Return (X, Y) of the center of cell containing provided text 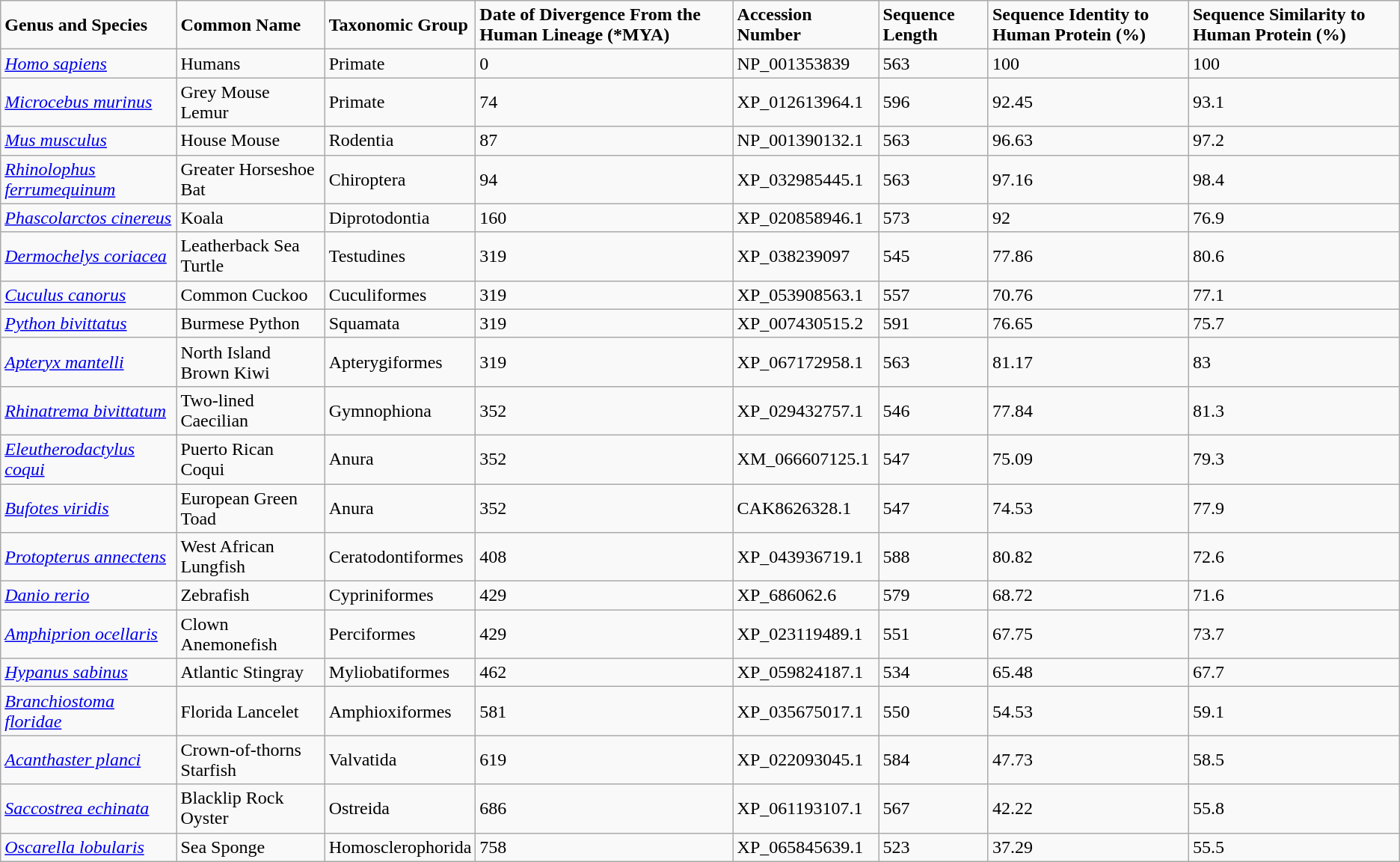
546 (933, 410)
93.1 (1294, 102)
Koala (251, 218)
54.53 (1088, 711)
Sequence Length (933, 25)
Gymnophiona (400, 410)
House Mouse (251, 141)
Branchiostoma floridae (88, 711)
551 (933, 635)
581 (604, 711)
55.5 (1294, 847)
Atlantic Stingray (251, 673)
67.75 (1088, 635)
Cypriniformes (400, 596)
Homo sapiens (88, 64)
534 (933, 673)
XP_022093045.1 (806, 760)
Rhinatrema bivittatum (88, 410)
Chiroptera (400, 180)
Squamata (400, 323)
Apterygiformes (400, 362)
557 (933, 295)
Amphiprion ocellaris (88, 635)
81.17 (1088, 362)
97.16 (1088, 180)
545 (933, 256)
77.1 (1294, 295)
Grey Mouse Lemur (251, 102)
XP_686062.6 (806, 596)
55.8 (1294, 808)
77.9 (1294, 507)
XP_023119489.1 (806, 635)
Sequence Identity to Human Protein (%) (1088, 25)
Two-lined Caecilian (251, 410)
XP_053908563.1 (806, 295)
70.76 (1088, 295)
Homosclerophorida (400, 847)
Microcebus murinus (88, 102)
758 (604, 847)
Testudines (400, 256)
Burmese Python (251, 323)
67.7 (1294, 673)
Oscarella lobularis (88, 847)
Rhinolophus ferrumequinum (88, 180)
XP_029432757.1 (806, 410)
Ceratodontiformes (400, 557)
West African Lungfish (251, 557)
European Green Toad (251, 507)
Cuculiformes (400, 295)
XP_043936719.1 (806, 557)
550 (933, 711)
Perciformes (400, 635)
NP_001353839 (806, 64)
Apteryx mantelli (88, 362)
Taxonomic Group (400, 25)
Eleutherodactylus coqui (88, 459)
Protopterus annectens (88, 557)
XP_035675017.1 (806, 711)
Amphioxiformes (400, 711)
76.9 (1294, 218)
77.86 (1088, 256)
65.48 (1088, 673)
619 (604, 760)
573 (933, 218)
XP_007430515.2 (806, 323)
Ostreida (400, 808)
408 (604, 557)
160 (604, 218)
XP_067172958.1 (806, 362)
Myliobatiformes (400, 673)
81.3 (1294, 410)
Acanthaster planci (88, 760)
79.3 (1294, 459)
North Island Brown Kiwi (251, 362)
XP_038239097 (806, 256)
XP_065845639.1 (806, 847)
94 (604, 180)
Puerto Rican Coqui (251, 459)
92 (1088, 218)
567 (933, 808)
Common Cuckoo (251, 295)
75.7 (1294, 323)
591 (933, 323)
Florida Lancelet (251, 711)
Humans (251, 64)
37.29 (1088, 847)
76.65 (1088, 323)
Sequence Similarity to Human Protein (%) (1294, 25)
58.5 (1294, 760)
98.4 (1294, 180)
80.82 (1088, 557)
588 (933, 557)
74.53 (1088, 507)
XM_066607125.1 (806, 459)
Python bivittatus (88, 323)
596 (933, 102)
Common Name (251, 25)
Cuculus canorus (88, 295)
XP_032985445.1 (806, 180)
Crown-of-thorns Starfish (251, 760)
Accession Number (806, 25)
Bufotes viridis (88, 507)
XP_012613964.1 (806, 102)
74 (604, 102)
75.09 (1088, 459)
NP_001390132.1 (806, 141)
87 (604, 141)
42.22 (1088, 808)
Hypanus sabinus (88, 673)
92.45 (1088, 102)
59.1 (1294, 711)
47.73 (1088, 760)
68.72 (1088, 596)
CAK8626328.1 (806, 507)
584 (933, 760)
80.6 (1294, 256)
Danio rerio (88, 596)
Diprotodontia (400, 218)
579 (933, 596)
71.6 (1294, 596)
Phascolarctos cinereus (88, 218)
83 (1294, 362)
96.63 (1088, 141)
Dermochelys coriacea (88, 256)
Clown Anemonefish (251, 635)
Sea Sponge (251, 847)
Zebrafish (251, 596)
73.7 (1294, 635)
686 (604, 808)
Rodentia (400, 141)
77.84 (1088, 410)
97.2 (1294, 141)
Date of Divergence From the Human Lineage (*MYA) (604, 25)
XP_061193107.1 (806, 808)
Valvatida (400, 760)
Greater Horseshoe Bat (251, 180)
Leatherback Sea Turtle (251, 256)
Mus musculus (88, 141)
72.6 (1294, 557)
0 (604, 64)
523 (933, 847)
Genus and Species (88, 25)
Blacklip Rock Oyster (251, 808)
462 (604, 673)
XP_059824187.1 (806, 673)
XP_020858946.1 (806, 218)
Saccostrea echinata (88, 808)
